Detect which cell encompasses the target text, then output its (x, y) center coordinate. 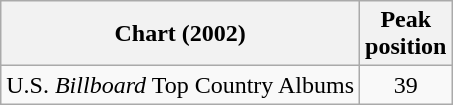
Peakposition (406, 34)
U.S. Billboard Top Country Albums (180, 85)
Chart (2002) (180, 34)
39 (406, 85)
